Identify which cell holds the provided text, then report its [x, y] central coordinate. 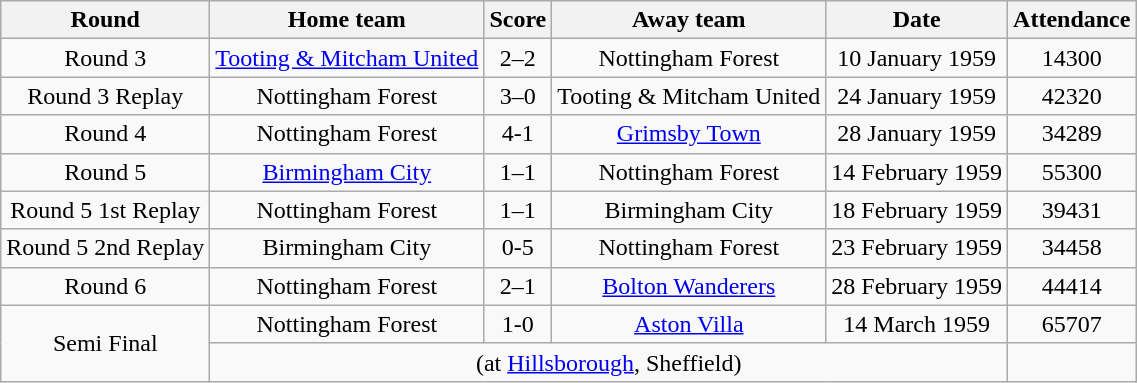
1-0 [518, 324]
10 January 1959 [917, 58]
Attendance [1072, 20]
Semi Final [106, 343]
24 January 1959 [917, 96]
4-1 [518, 134]
Round 3 [106, 58]
18 February 1959 [917, 210]
Away team [689, 20]
55300 [1072, 172]
(at Hillsborough, Sheffield) [609, 362]
28 February 1959 [917, 286]
Round 5 [106, 172]
Round 4 [106, 134]
14 February 1959 [917, 172]
2–1 [518, 286]
28 January 1959 [917, 134]
0-5 [518, 248]
Round [106, 20]
65707 [1072, 324]
14 March 1959 [917, 324]
Round 3 Replay [106, 96]
42320 [1072, 96]
Round 5 2nd Replay [106, 248]
23 February 1959 [917, 248]
44414 [1072, 286]
2–2 [518, 58]
Grimsby Town [689, 134]
Score [518, 20]
3–0 [518, 96]
Round 5 1st Replay [106, 210]
Date [917, 20]
Aston Villa [689, 324]
14300 [1072, 58]
34458 [1072, 248]
Round 6 [106, 286]
34289 [1072, 134]
Home team [347, 20]
39431 [1072, 210]
Bolton Wanderers [689, 286]
